Determine the [x, y] coordinate at the center of the cell enclosing the given text.  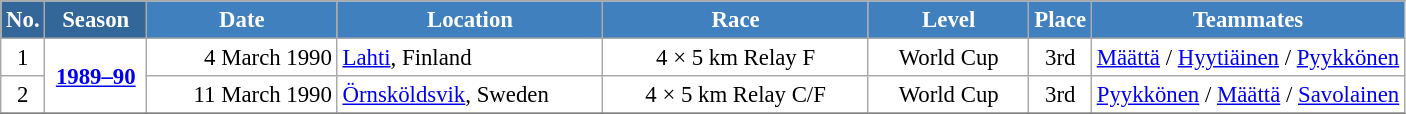
Level [948, 20]
4 × 5 km Relay C/F [736, 95]
2 [23, 95]
Season [96, 20]
1989–90 [96, 76]
Place [1060, 20]
4 March 1990 [242, 58]
Race [736, 20]
Pyykkönen / Määttä / Savolainen [1248, 95]
11 March 1990 [242, 95]
Teammates [1248, 20]
Määttä / Hyytiäinen / Pyykkönen [1248, 58]
1 [23, 58]
Lahti, Finland [470, 58]
Location [470, 20]
4 × 5 km Relay F [736, 58]
Örnsköldsvik, Sweden [470, 95]
Date [242, 20]
No. [23, 20]
